Output the [x, y] coordinate of the center of the cell containing the given text.  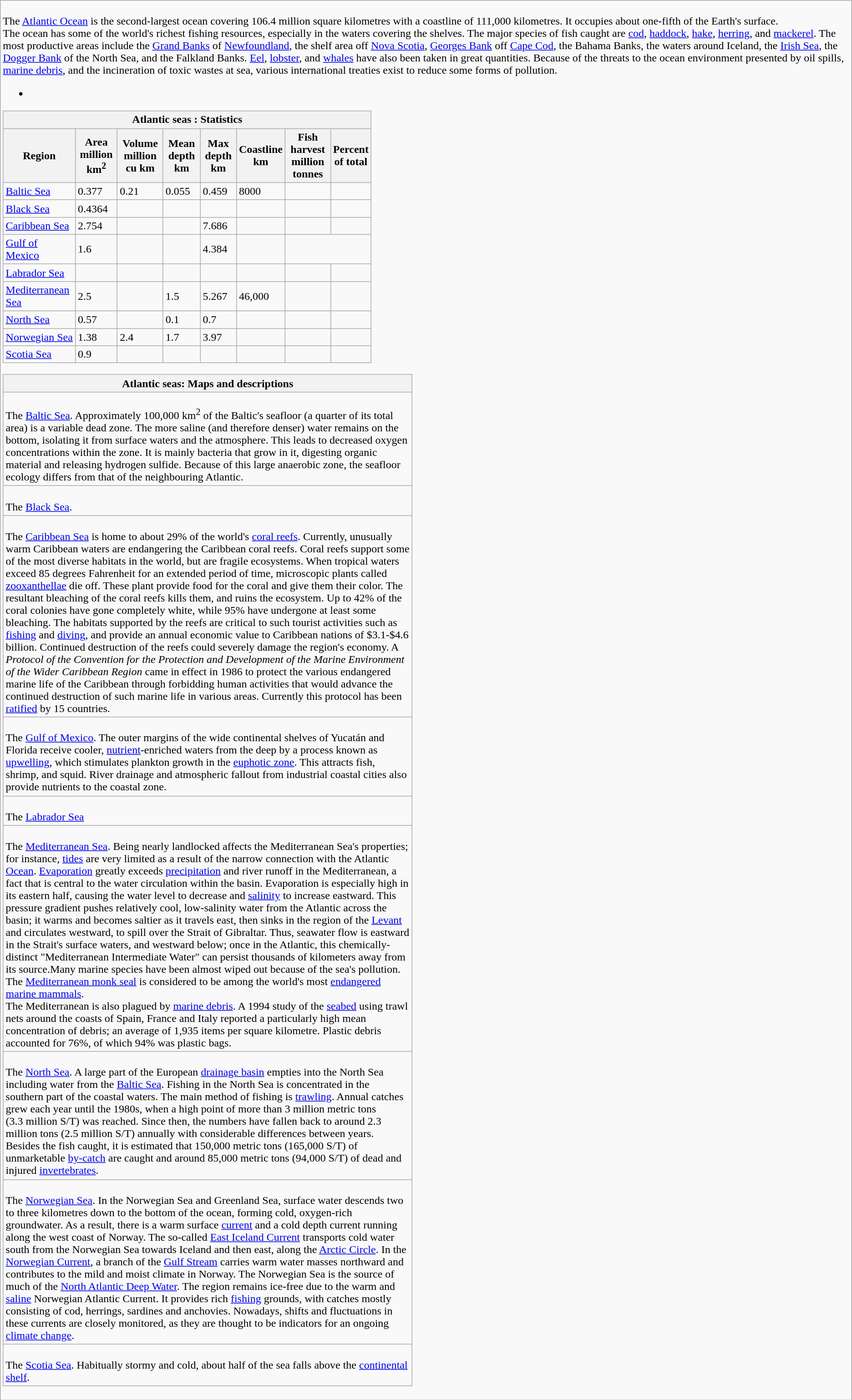
Fish harvestmillion tonnes [308, 156]
0.4364 [96, 208]
0.459 [218, 191]
Max depthkm [218, 156]
0.055 [182, 191]
Gulf of Mexico [39, 249]
Baltic Sea [39, 191]
0.9 [96, 354]
1.6 [96, 249]
2.4 [140, 337]
2.5 [96, 296]
7.686 [218, 226]
Labrador Sea [39, 273]
Atlantic seas: Maps and descriptions [208, 383]
Mean depthkm [182, 156]
Areamillion km2 [96, 156]
3.97 [218, 337]
1.5 [182, 296]
Norwegian Sea [39, 337]
Coastlinekm [260, 156]
The Labrador Sea [208, 811]
0.377 [96, 191]
North Sea [39, 320]
Region [39, 156]
0.21 [140, 191]
Atlantic seas : Statistics [187, 120]
5.267 [218, 296]
Scotia Sea [39, 354]
4.384 [218, 249]
0.57 [96, 320]
46,000 [260, 296]
The Black Sea. [208, 500]
Caribbean Sea [39, 226]
2.754 [96, 226]
0.7 [218, 320]
Black Sea [39, 208]
8000 [260, 191]
1.7 [182, 337]
1.38 [96, 337]
0.1 [182, 320]
Mediterranean Sea [39, 296]
Percentof total [350, 156]
Volumemillion cu km [140, 156]
The Scotia Sea. Habitually stormy and cold, about half of the sea falls above the continental shelf. [208, 1365]
